Pinpoint the cell where the given text exists, returning its (x, y) midpoint coordinate. 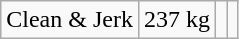
Clean & Jerk (70, 20)
237 kg (176, 20)
